Identify which cell holds the provided text, then report its (x, y) central coordinate. 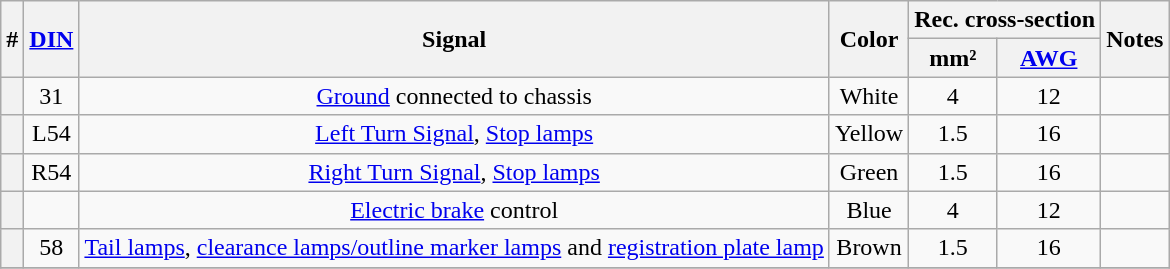
Right Turn Signal, Stop lamps (454, 172)
58 (52, 248)
Electric brake control (454, 210)
Brown (868, 248)
Blue (868, 210)
Rec. cross-section (1005, 20)
Tail lamps, clearance lamps/outline marker lamps and registration plate lamp (454, 248)
Notes (1135, 39)
Green (868, 172)
White (868, 96)
mm² (953, 58)
31 (52, 96)
Yellow (868, 134)
Ground connected to chassis (454, 96)
# (12, 39)
AWG (1049, 58)
DIN (52, 39)
Color (868, 39)
L54 (52, 134)
R54 (52, 172)
Signal (454, 39)
Left Turn Signal, Stop lamps (454, 134)
